Find where the given text appears and provide that cell's center as (X, Y) coordinate. 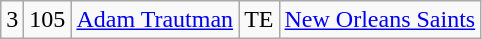
TE (259, 20)
New Orleans Saints (380, 20)
105 (48, 20)
3 (12, 20)
Adam Trautman (155, 20)
